Search for the cell housing the specified text and yield its (X, Y) center coordinate. 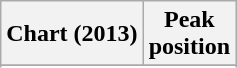
Peakposition (189, 34)
Chart (2013) (72, 34)
